Scan for the cell matching the given text and deliver its [X, Y] coordinate at center. 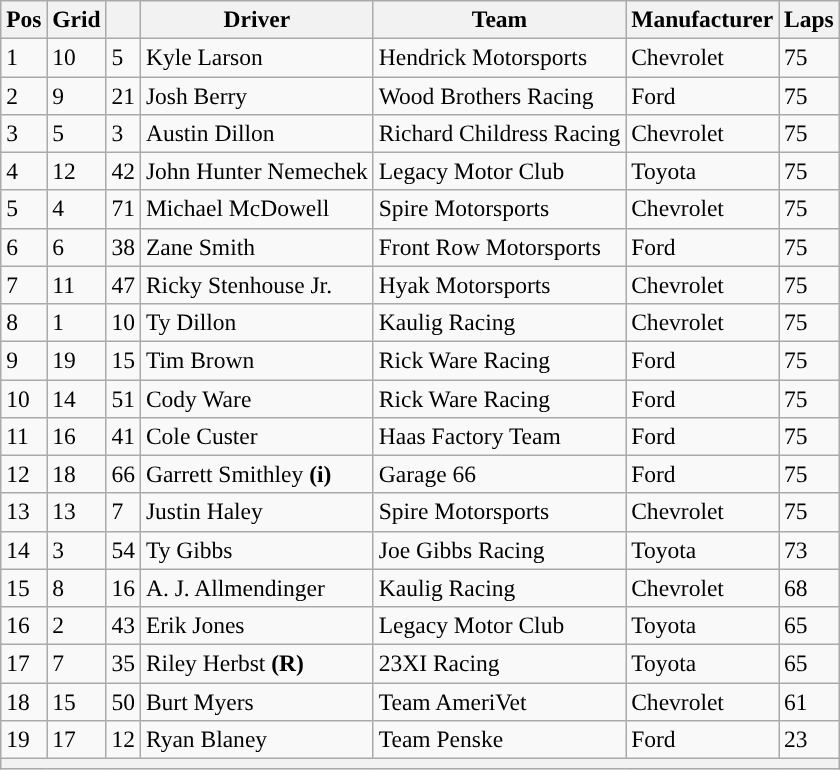
Wood Brothers Racing [499, 95]
54 [123, 550]
Michael McDowell [256, 209]
50 [123, 701]
Justin Haley [256, 512]
38 [123, 247]
John Hunter Nemechek [256, 171]
47 [123, 285]
Hyak Motorsports [499, 285]
42 [123, 171]
Ty Dillon [256, 322]
Cody Ware [256, 398]
Ryan Blaney [256, 739]
68 [810, 588]
23XI Racing [499, 663]
Front Row Motorsports [499, 247]
Laps [810, 19]
Erik Jones [256, 625]
Tim Brown [256, 360]
Garage 66 [499, 474]
Kyle Larson [256, 57]
61 [810, 701]
Zane Smith [256, 247]
Grid [76, 19]
21 [123, 95]
73 [810, 550]
Team [499, 19]
A. J. Allmendinger [256, 588]
Driver [256, 19]
Richard Childress Racing [499, 133]
Ty Gibbs [256, 550]
Austin Dillon [256, 133]
43 [123, 625]
Josh Berry [256, 95]
51 [123, 398]
Riley Herbst (R) [256, 663]
Manufacturer [702, 19]
Ricky Stenhouse Jr. [256, 285]
23 [810, 739]
35 [123, 663]
Burt Myers [256, 701]
Joe Gibbs Racing [499, 550]
Garrett Smithley (i) [256, 474]
Hendrick Motorsports [499, 57]
Team AmeriVet [499, 701]
Team Penske [499, 739]
66 [123, 474]
Pos [24, 19]
71 [123, 209]
Haas Factory Team [499, 436]
Cole Custer [256, 436]
41 [123, 436]
